Locate the cell with the specified text and output its [x, y] center coordinate. 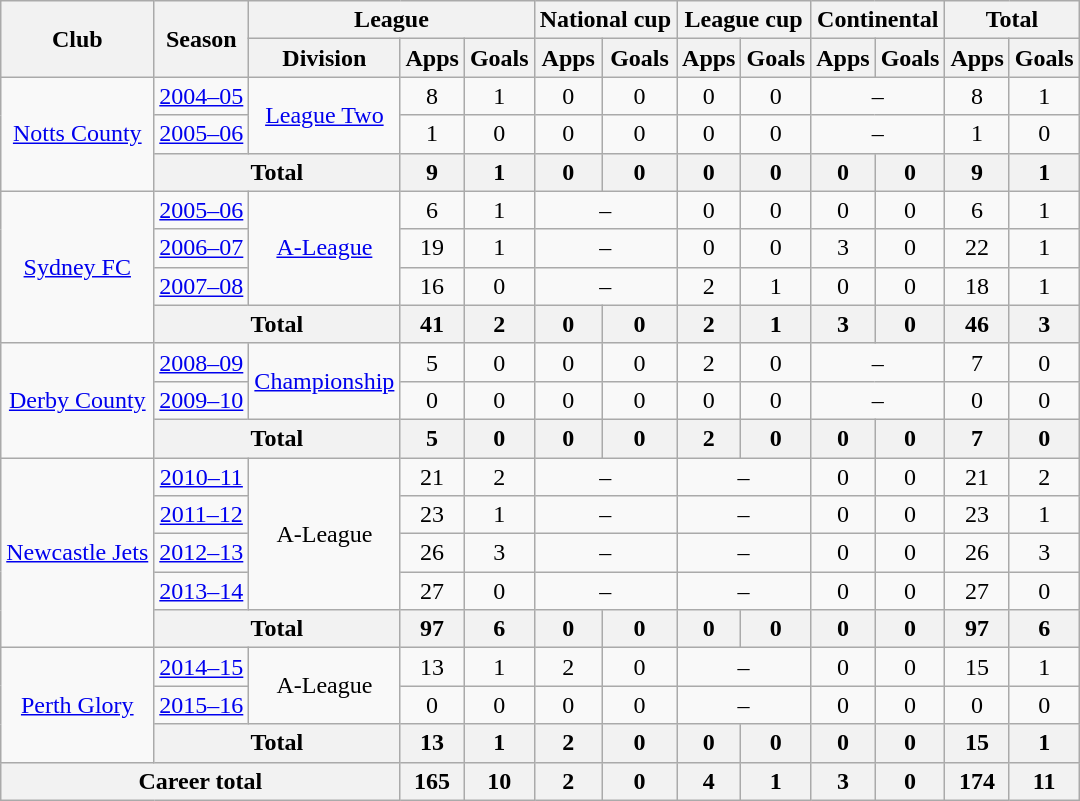
League Two [324, 115]
Career total [200, 781]
2014–15 [202, 667]
Notts County [78, 134]
19 [432, 248]
165 [432, 781]
11 [1044, 781]
Newcastle Jets [78, 553]
2015–16 [202, 705]
174 [977, 781]
Sydney FC [78, 267]
2013–14 [202, 591]
2004–05 [202, 96]
10 [499, 781]
16 [432, 286]
League cup [744, 20]
Club [78, 39]
2012–13 [202, 553]
41 [432, 324]
Derby County [78, 400]
Continental [878, 20]
2007–08 [202, 286]
4 [709, 781]
2009–10 [202, 400]
2006–07 [202, 248]
National cup [605, 20]
Season [202, 39]
2011–12 [202, 515]
Perth Glory [78, 705]
46 [977, 324]
Championship [324, 381]
2010–11 [202, 477]
22 [977, 248]
18 [977, 286]
2008–09 [202, 362]
Division [324, 58]
League [392, 20]
